For the text-containing cell, return its midpoint in (x, y) coordinate format. 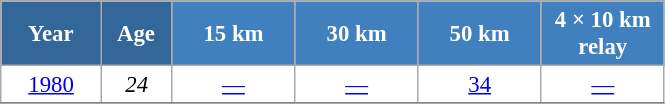
Age (136, 34)
30 km (356, 34)
24 (136, 85)
34 (480, 85)
Year (52, 34)
1980 (52, 85)
50 km (480, 34)
15 km (234, 34)
4 × 10 km relay (602, 34)
